Output the [X, Y] coordinate of the center of the cell containing the given text.  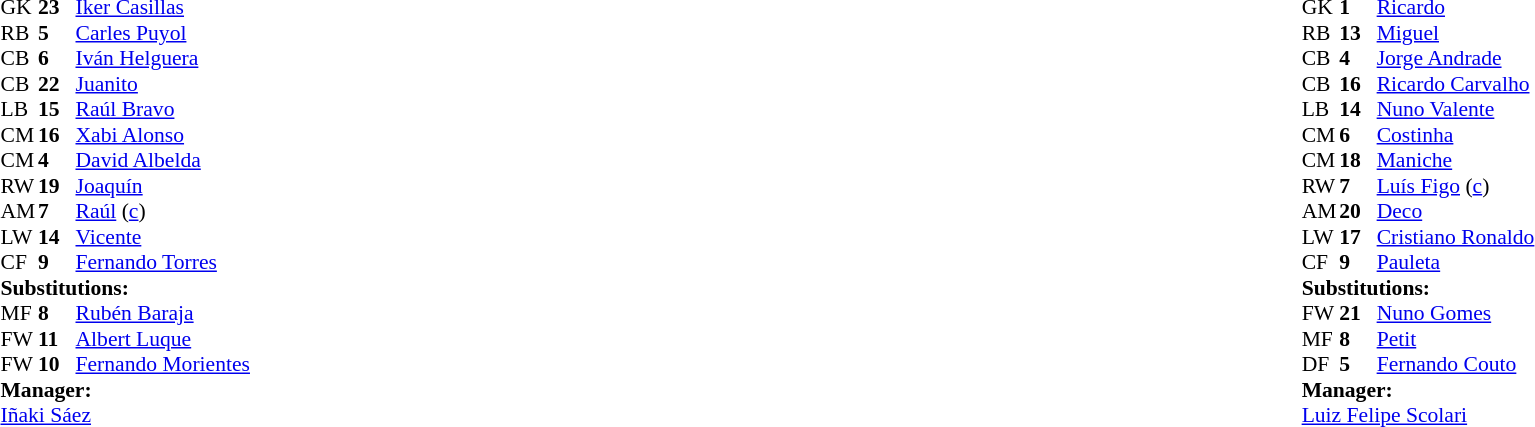
Carles Puyol [163, 33]
11 [57, 339]
22 [57, 84]
Ricardo Carvalho [1456, 84]
Fernando Torres [163, 263]
Albert Luque [163, 339]
10 [57, 365]
21 [1358, 313]
Rubén Baraja [163, 313]
Iván Helguera [163, 59]
Raúl Bravo [163, 109]
Luís Figo (c) [1456, 186]
Raúl (c) [163, 211]
DF [1321, 365]
Fernando Morientes [163, 365]
20 [1358, 211]
18 [1358, 161]
13 [1358, 33]
David Albelda [163, 161]
Pauleta [1456, 263]
19 [57, 186]
17 [1358, 237]
Xabi Alonso [163, 135]
Deco [1456, 211]
15 [57, 109]
Vicente [163, 237]
Fernando Couto [1456, 365]
Maniche [1456, 161]
Petit [1456, 339]
Cristiano Ronaldo [1456, 237]
Nuno Valente [1456, 109]
Nuno Gomes [1456, 313]
Joaquín [163, 186]
Juanito [163, 84]
Miguel [1456, 33]
Jorge Andrade [1456, 59]
Costinha [1456, 135]
